Identify which cell holds the provided text, then report its (x, y) central coordinate. 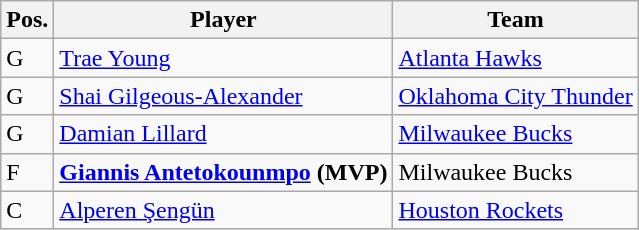
Damian Lillard (224, 134)
Oklahoma City Thunder (516, 96)
Pos. (28, 20)
Giannis Antetokounmpo (MVP) (224, 172)
F (28, 172)
Houston Rockets (516, 210)
Shai Gilgeous-Alexander (224, 96)
Atlanta Hawks (516, 58)
C (28, 210)
Team (516, 20)
Player (224, 20)
Trae Young (224, 58)
Alperen Şengün (224, 210)
